Capture the cell that displays the provided text and extract its [x, y] central coordinate. 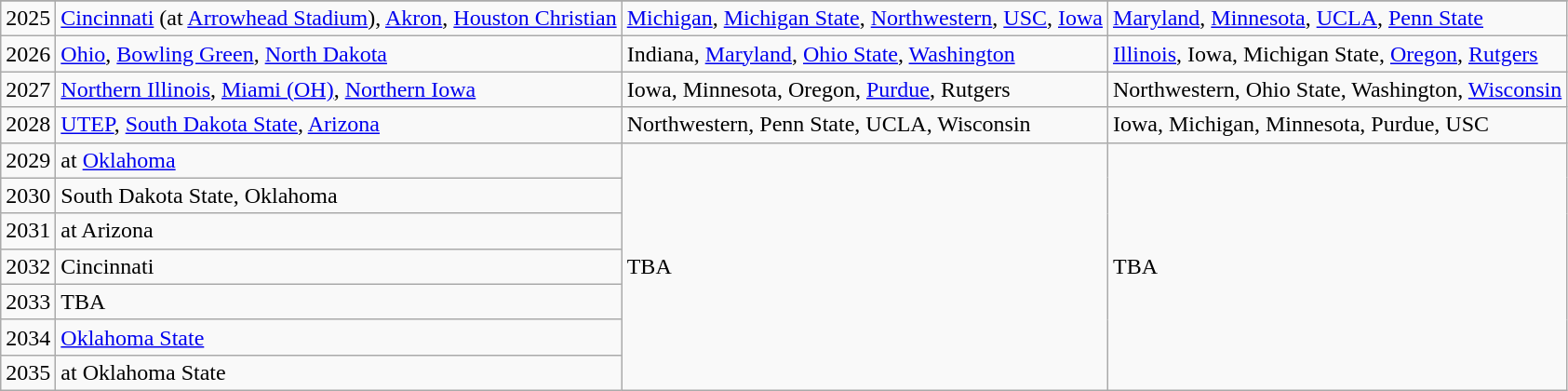
2027 [28, 89]
2028 [28, 125]
2029 [28, 160]
Cincinnati [339, 266]
2031 [28, 231]
2032 [28, 266]
at Oklahoma [339, 160]
Michigan, Michigan State, Northwestern, USC, Iowa [864, 19]
2033 [28, 302]
2030 [28, 195]
2026 [28, 54]
Northern Illinois, Miami (OH), Northern Iowa [339, 89]
Maryland, Minnesota, UCLA, Penn State [1338, 19]
South Dakota State, Oklahoma [339, 195]
2035 [28, 372]
Northwestern, Ohio State, Washington, Wisconsin [1338, 89]
Iowa, Michigan, Minnesota, Purdue, USC [1338, 125]
Ohio, Bowling Green, North Dakota [339, 54]
Oklahoma State [339, 337]
2025 [28, 19]
UTEP, South Dakota State, Arizona [339, 125]
Cincinnati (at Arrowhead Stadium), Akron, Houston Christian [339, 19]
at Oklahoma State [339, 372]
Northwestern, Penn State, UCLA, Wisconsin [864, 125]
Illinois, Iowa, Michigan State, Oregon, Rutgers [1338, 54]
at Arizona [339, 231]
Iowa, Minnesota, Oregon, Purdue, Rutgers [864, 89]
2034 [28, 337]
Indiana, Maryland, Ohio State, Washington [864, 54]
